Provide the (x, y) coordinate of the cell's center where the given text is located.  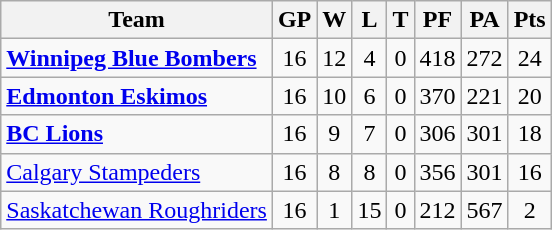
Team (137, 20)
272 (484, 58)
24 (530, 58)
6 (370, 96)
Saskatchewan Roughriders (137, 210)
L (370, 20)
GP (294, 20)
418 (438, 58)
20 (530, 96)
567 (484, 210)
Calgary Stampeders (137, 172)
9 (334, 134)
T (400, 20)
7 (370, 134)
Winnipeg Blue Bombers (137, 58)
PA (484, 20)
306 (438, 134)
Pts (530, 20)
356 (438, 172)
212 (438, 210)
221 (484, 96)
1 (334, 210)
PF (438, 20)
12 (334, 58)
Edmonton Eskimos (137, 96)
W (334, 20)
BC Lions (137, 134)
2 (530, 210)
10 (334, 96)
370 (438, 96)
4 (370, 58)
18 (530, 134)
15 (370, 210)
